Extract the [X, Y] coordinate from the center of the cell holding the provided text.  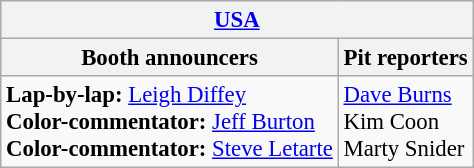
Pit reporters [406, 58]
Booth announcers [170, 58]
USA [237, 20]
Lap-by-lap: Leigh DiffeyColor-commentator: Jeff BurtonColor-commentator: Steve Letarte [170, 122]
Dave BurnsKim CoonMarty Snider [406, 122]
